Scan for the cell matching the given text and deliver its [X, Y] coordinate at center. 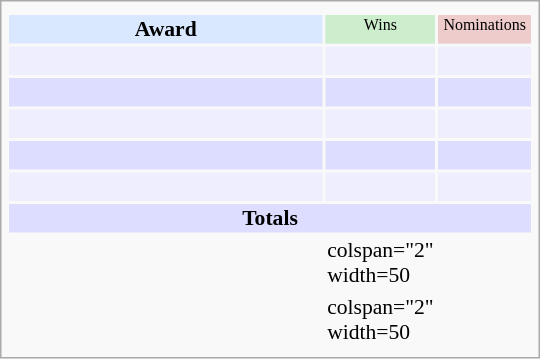
Totals [270, 218]
Nominations [484, 29]
Wins [381, 29]
Award [166, 29]
